Provide the [x, y] coordinate of the cell's center where the given text is located.  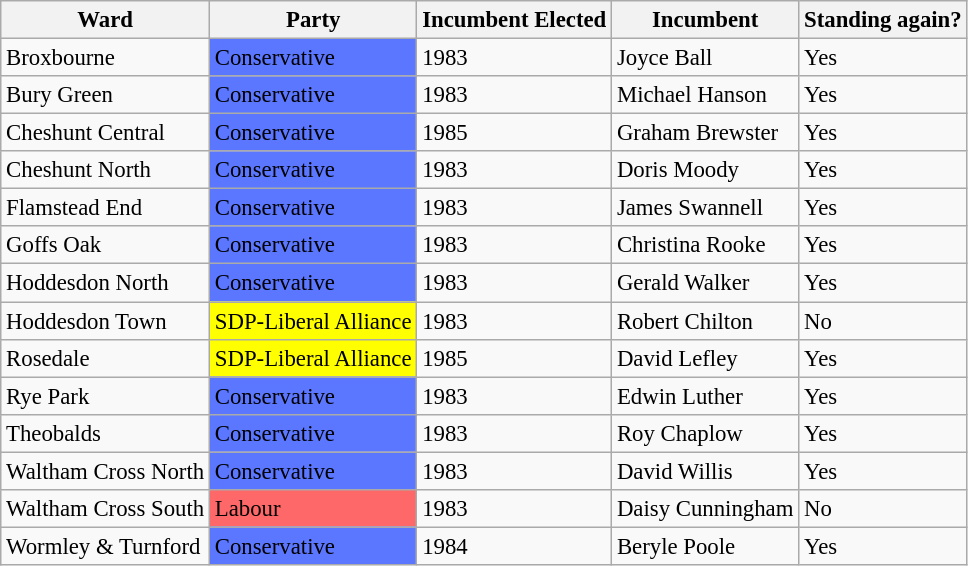
David Lefley [706, 358]
Cheshunt Central [106, 133]
Standing again? [883, 20]
James Swannell [706, 208]
Rosedale [106, 358]
Waltham Cross South [106, 509]
Goffs Oak [106, 245]
Labour [312, 509]
Roy Chaplow [706, 433]
Flamstead End [106, 208]
Beryle Poole [706, 546]
Bury Green [106, 95]
Ward [106, 20]
Christina Rooke [706, 245]
Wormley & Turnford [106, 546]
1984 [514, 546]
Hoddesdon Town [106, 321]
Incumbent [706, 20]
Daisy Cunningham [706, 509]
Doris Moody [706, 170]
Party [312, 20]
Incumbent Elected [514, 20]
Cheshunt North [106, 170]
Michael Hanson [706, 95]
Joyce Ball [706, 58]
David Willis [706, 471]
Theobalds [106, 433]
Waltham Cross North [106, 471]
Robert Chilton [706, 321]
Gerald Walker [706, 283]
Rye Park [106, 396]
Broxbourne [106, 58]
Edwin Luther [706, 396]
Hoddesdon North [106, 283]
Graham Brewster [706, 133]
